Capture the cell that displays the provided text and extract its [X, Y] central coordinate. 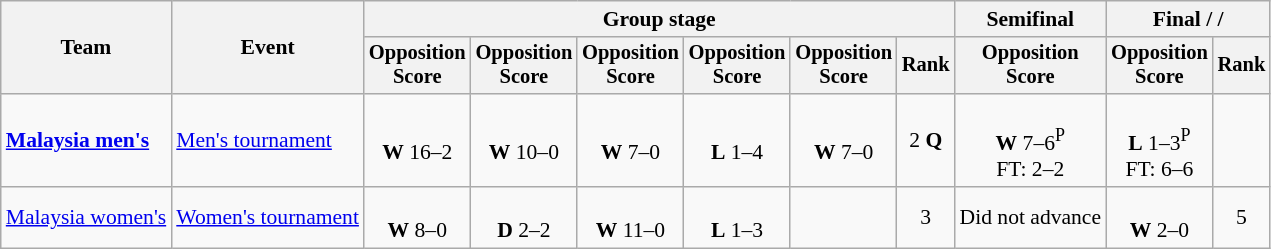
2 Q [926, 140]
Team [86, 48]
W 11–0 [630, 218]
L 1–3 [738, 218]
W 10–0 [524, 140]
Event [268, 48]
Group stage [660, 19]
5 [1242, 218]
Malaysia women's [86, 218]
W 2–0 [1160, 218]
L 1–4 [738, 140]
3 [926, 218]
Semifinal [1031, 19]
Men's tournament [268, 140]
Women's tournament [268, 218]
W 8–0 [418, 218]
Malaysia men's [86, 140]
W 16–2 [418, 140]
Final / / [1188, 19]
L 1–3PFT: 6–6 [1160, 140]
D 2–2 [524, 218]
Did not advance [1031, 218]
W 7–6PFT: 2–2 [1031, 140]
